From the cell containing the given text, extract its center point as [X, Y] coordinate. 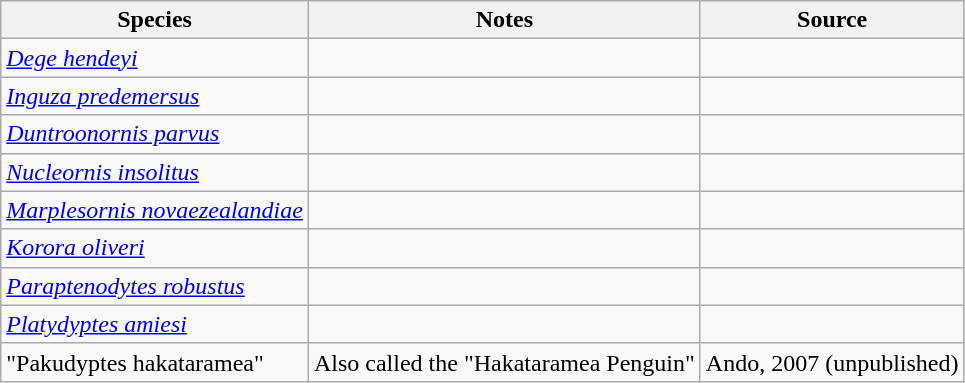
Species [155, 20]
Source [832, 20]
Inguza predemersus [155, 96]
Marplesornis novaezealandiae [155, 210]
Platydyptes amiesi [155, 324]
Nucleornis insolitus [155, 172]
Ando, 2007 (unpublished) [832, 362]
Also called the "Hakataramea Penguin" [504, 362]
Dege hendeyi [155, 58]
"Pakudyptes hakataramea" [155, 362]
Korora oliveri [155, 248]
Duntroonornis parvus [155, 134]
Paraptenodytes robustus [155, 286]
Notes [504, 20]
